Determine the [X, Y] coordinate at the center of the cell enclosing the given text.  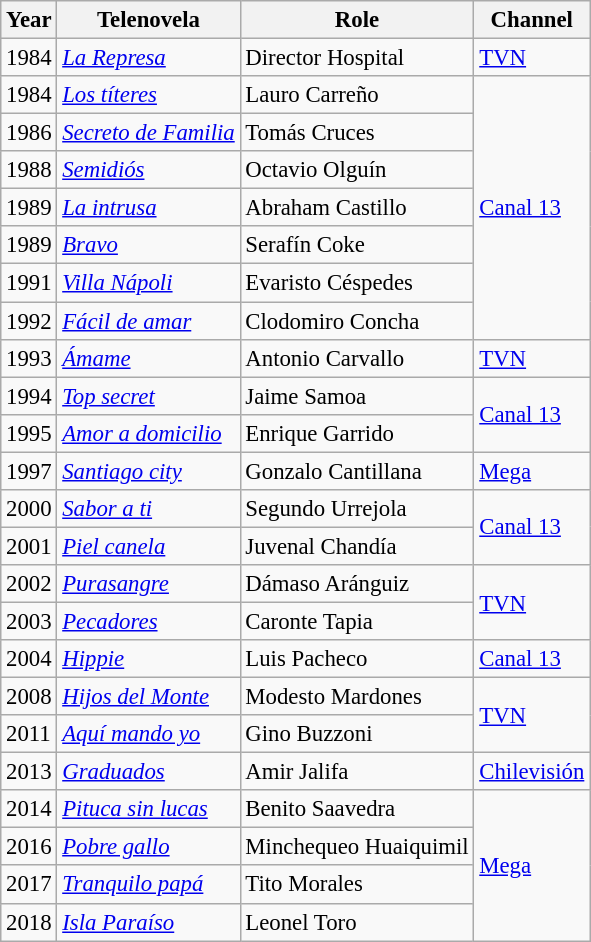
Segundo Urrejola [357, 509]
Fácil de amar [148, 321]
La intrusa [148, 208]
Hippie [148, 659]
Serafín Coke [357, 245]
2011 [29, 734]
La Represa [148, 58]
Dámaso Aránguiz [357, 584]
2014 [29, 809]
Role [357, 20]
Chilevisión [532, 772]
2008 [29, 697]
Semidiós [148, 170]
Ámame [148, 358]
Jaime Samoa [357, 396]
Octavio Olguín [357, 170]
Purasangre [148, 584]
Year [29, 20]
1986 [29, 133]
Amir Jalifa [357, 772]
2003 [29, 621]
2002 [29, 584]
Tito Morales [357, 885]
Tranquilo papá [148, 885]
Channel [532, 20]
Luis Pacheco [357, 659]
Benito Saavedra [357, 809]
Juvenal Chandía [357, 546]
Hijos del Monte [148, 697]
Aquí mando yo [148, 734]
Antonio Carvallo [357, 358]
Clodomiro Concha [357, 321]
Evaristo Céspedes [357, 283]
Director Hospital [357, 58]
Bravo [148, 245]
Villa Nápoli [148, 283]
2016 [29, 847]
2004 [29, 659]
2013 [29, 772]
Amor a domicilio [148, 433]
Enrique Garrido [357, 433]
2018 [29, 922]
Abraham Castillo [357, 208]
2001 [29, 546]
Telenovela [148, 20]
Lauro Carreño [357, 95]
Pituca sin lucas [148, 809]
Pobre gallo [148, 847]
Gino Buzzoni [357, 734]
Leonel Toro [357, 922]
Top secret [148, 396]
1994 [29, 396]
Santiago city [148, 471]
Pecadores [148, 621]
2000 [29, 509]
1991 [29, 283]
Sabor a ti [148, 509]
Los títeres [148, 95]
Secreto de Familia [148, 133]
Graduados [148, 772]
1995 [29, 433]
Caronte Tapia [357, 621]
2017 [29, 885]
Gonzalo Cantillana [357, 471]
Minchequeo Huaiquimil [357, 847]
Tomás Cruces [357, 133]
Modesto Mardones [357, 697]
Piel canela [148, 546]
1988 [29, 170]
1997 [29, 471]
Isla Paraíso [148, 922]
1993 [29, 358]
1992 [29, 321]
